Search for the cell housing the specified text and yield its [X, Y] center coordinate. 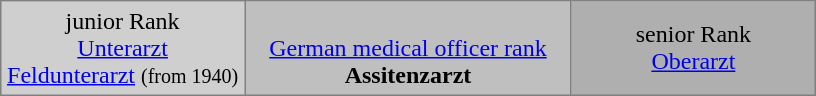
German medical officer rankAssitenzarzt [408, 48]
junior RankUnterarztFeldunterarzt (from 1940) [122, 48]
senior RankOberarzt [694, 48]
